Capture the cell that displays the provided text and extract its (X, Y) central coordinate. 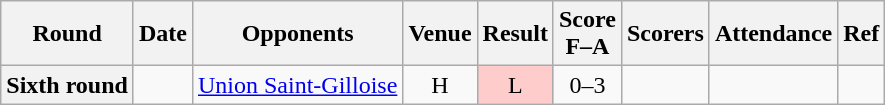
Union Saint-Gilloise (297, 85)
Result (515, 34)
0–3 (587, 85)
ScoreF–A (587, 34)
Date (162, 34)
Round (68, 34)
Sixth round (68, 85)
Ref (862, 34)
Opponents (297, 34)
H (440, 85)
Venue (440, 34)
Scorers (665, 34)
L (515, 85)
Attendance (773, 34)
